Detect which cell encompasses the target text, then output its (X, Y) center coordinate. 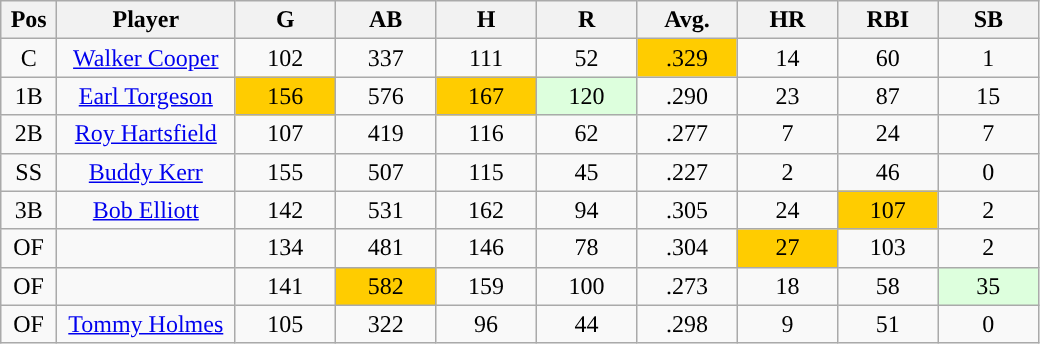
.329 (687, 58)
3B (29, 210)
.298 (687, 324)
RBI (888, 20)
Buddy Kerr (146, 172)
Earl Torgeson (146, 96)
576 (385, 96)
105 (285, 324)
Roy Hartsfield (146, 134)
.305 (687, 210)
SB (988, 20)
.273 (687, 286)
162 (486, 210)
481 (385, 248)
116 (486, 134)
60 (888, 58)
C (29, 58)
155 (285, 172)
58 (888, 286)
35 (988, 286)
134 (285, 248)
2B (29, 134)
87 (888, 96)
AB (385, 20)
146 (486, 248)
Player (146, 20)
94 (586, 210)
H (486, 20)
.277 (687, 134)
18 (787, 286)
582 (385, 286)
103 (888, 248)
142 (285, 210)
SS (29, 172)
322 (385, 324)
23 (787, 96)
45 (586, 172)
419 (385, 134)
Pos (29, 20)
159 (486, 286)
44 (586, 324)
100 (586, 286)
167 (486, 96)
141 (285, 286)
15 (988, 96)
1 (988, 58)
120 (586, 96)
52 (586, 58)
Bob Elliott (146, 210)
78 (586, 248)
Walker Cooper (146, 58)
HR (787, 20)
1B (29, 96)
.304 (687, 248)
51 (888, 324)
62 (586, 134)
111 (486, 58)
R (586, 20)
9 (787, 324)
337 (385, 58)
531 (385, 210)
G (285, 20)
14 (787, 58)
Avg. (687, 20)
96 (486, 324)
102 (285, 58)
507 (385, 172)
.290 (687, 96)
.227 (687, 172)
156 (285, 96)
46 (888, 172)
115 (486, 172)
27 (787, 248)
Tommy Holmes (146, 324)
